Identify which cell holds the provided text, then report its [X, Y] central coordinate. 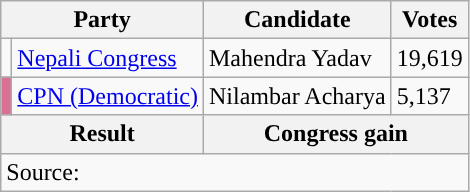
Result [102, 134]
Votes [430, 20]
5,137 [430, 96]
Mahendra Yadav [297, 58]
CPN (Democratic) [108, 96]
19,619 [430, 58]
Candidate [297, 20]
Nepali Congress [108, 58]
Party [102, 20]
Source: [234, 172]
Nilambar Acharya [297, 96]
Congress gain [336, 134]
